For the text-containing cell, return its midpoint in (x, y) coordinate format. 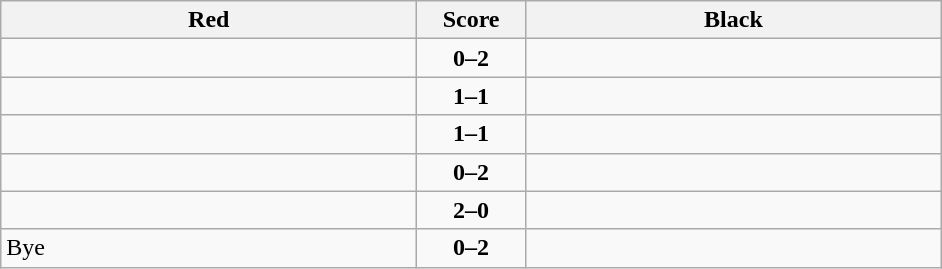
Score (472, 20)
2–0 (472, 210)
Bye (209, 248)
Red (209, 20)
Black (733, 20)
